Find where the given text appears and provide that cell's center as (X, Y) coordinate. 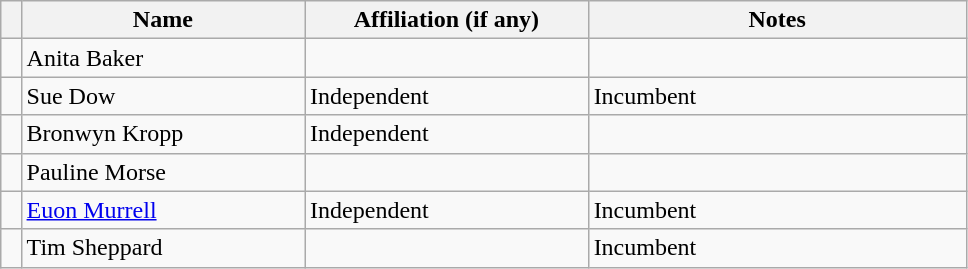
Sue Dow (163, 96)
Anita Baker (163, 58)
Euon Murrell (163, 210)
Bronwyn Kropp (163, 134)
Name (163, 20)
Affiliation (if any) (447, 20)
Pauline Morse (163, 172)
Notes (777, 20)
Tim Sheppard (163, 248)
